Find where the given text appears and provide that cell's center as (X, Y) coordinate. 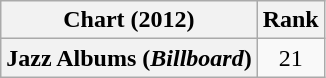
Jazz Albums (Billboard) (129, 58)
21 (290, 58)
Rank (290, 20)
Chart (2012) (129, 20)
